From the cell containing the given text, extract its center point as (X, Y) coordinate. 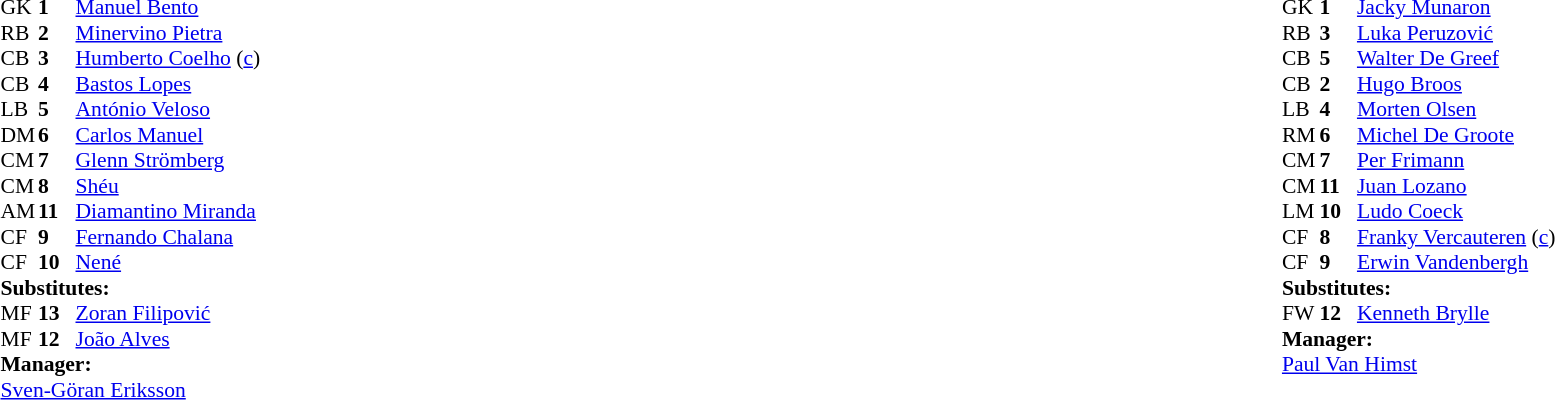
LM (1301, 211)
Glenn Strömberg (168, 161)
Shéu (168, 186)
Nené (168, 263)
Zoran Filipović (168, 313)
Fernando Chalana (168, 237)
Minervino Pietra (168, 33)
Carlos Manuel (168, 135)
António Veloso (168, 109)
13 (57, 313)
AM (19, 211)
Bastos Lopes (168, 84)
RM (1301, 135)
Diamantino Miranda (168, 211)
FW (1301, 313)
Substitutes: (130, 288)
DM (19, 135)
Manager: (130, 365)
Humberto Coelho (c) (168, 59)
João Alves (168, 339)
